Scan for the cell matching the given text and deliver its [x, y] coordinate at center. 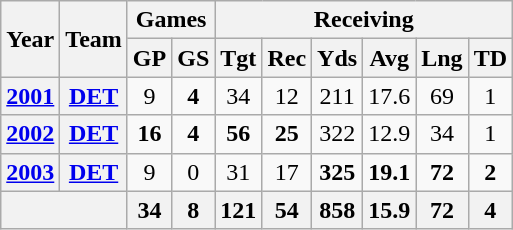
TD [490, 58]
16 [149, 134]
Tgt [238, 58]
Team [94, 39]
31 [238, 172]
Rec [287, 58]
322 [338, 134]
2002 [30, 134]
Yds [338, 58]
8 [194, 210]
2003 [30, 172]
12 [287, 96]
0 [194, 172]
Avg [390, 58]
17.6 [390, 96]
56 [238, 134]
211 [338, 96]
15.9 [390, 210]
2001 [30, 96]
Lng [442, 58]
54 [287, 210]
25 [287, 134]
121 [238, 210]
GS [194, 58]
Year [30, 39]
69 [442, 96]
12.9 [390, 134]
17 [287, 172]
Receiving [364, 20]
325 [338, 172]
Games [170, 20]
858 [338, 210]
19.1 [390, 172]
2 [490, 172]
GP [149, 58]
